Extract the [x, y] coordinate from the center of the cell holding the provided text.  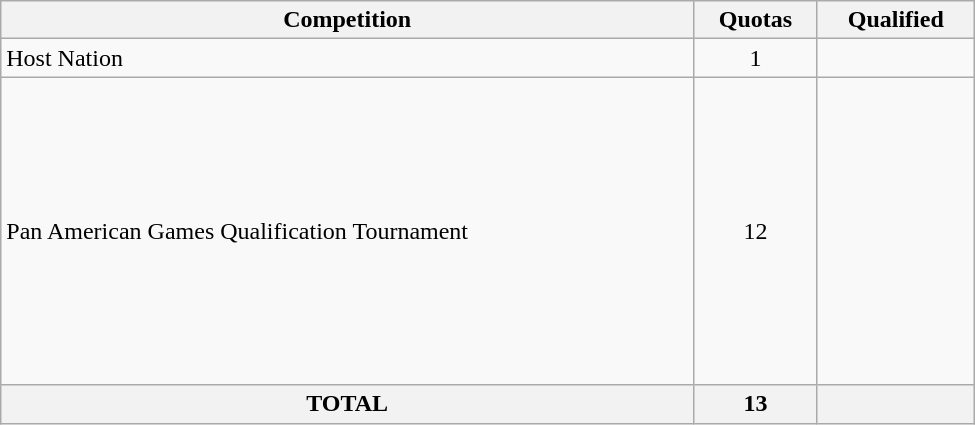
1 [756, 58]
Quotas [756, 20]
Competition [348, 20]
Host Nation [348, 58]
12 [756, 231]
Qualified [896, 20]
Pan American Games Qualification Tournament [348, 231]
TOTAL [348, 404]
13 [756, 404]
